Provide the (X, Y) coordinate of the cell's center where the given text is located.  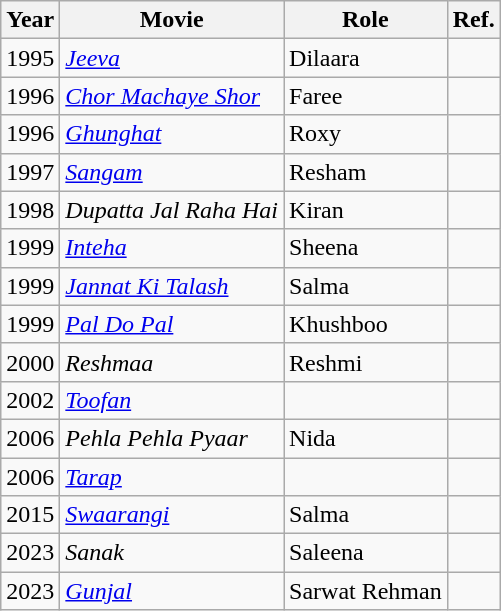
Pal Do Pal (172, 324)
Pehla Pehla Pyaar (172, 438)
Roxy (366, 134)
Jeeva (172, 58)
Sarwat Rehman (366, 591)
Khushboo (366, 324)
Gunjal (172, 591)
Dupatta Jal Raha Hai (172, 210)
Movie (172, 20)
Saleena (366, 553)
Sangam (172, 172)
2002 (30, 400)
Reshmi (366, 362)
Year (30, 20)
Sanak (172, 553)
Tarap (172, 477)
1997 (30, 172)
Ghunghat (172, 134)
Ref. (474, 20)
Jannat Ki Talash (172, 286)
Chor Machaye Shor (172, 96)
1995 (30, 58)
2000 (30, 362)
Reshmaa (172, 362)
Faree (366, 96)
1998 (30, 210)
Nida (366, 438)
Role (366, 20)
Toofan (172, 400)
Resham (366, 172)
2015 (30, 515)
Sheena (366, 248)
Dilaara (366, 58)
Swaarangi (172, 515)
Inteha (172, 248)
Kiran (366, 210)
